From the cell containing the given text, extract its center point as (X, Y) coordinate. 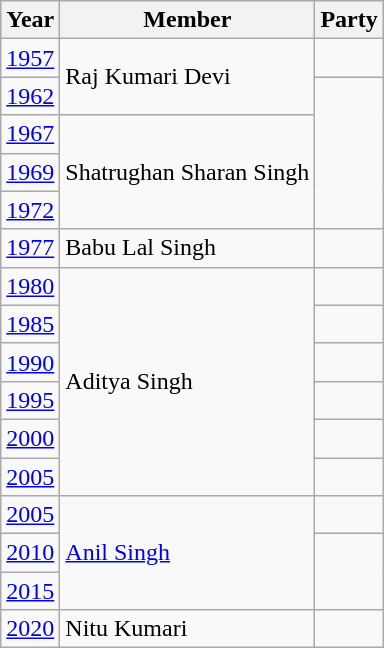
Member (188, 20)
1980 (30, 286)
1977 (30, 248)
Aditya Singh (188, 381)
1990 (30, 362)
2010 (30, 553)
Nitu Kumari (188, 629)
1995 (30, 400)
Shatrughan Sharan Singh (188, 172)
2015 (30, 591)
Babu Lal Singh (188, 248)
1985 (30, 324)
1962 (30, 96)
2000 (30, 438)
1969 (30, 172)
Raj Kumari Devi (188, 77)
Year (30, 20)
Anil Singh (188, 553)
1972 (30, 210)
Party (349, 20)
1967 (30, 134)
2020 (30, 629)
1957 (30, 58)
